Return (X, Y) of the center of cell containing provided text 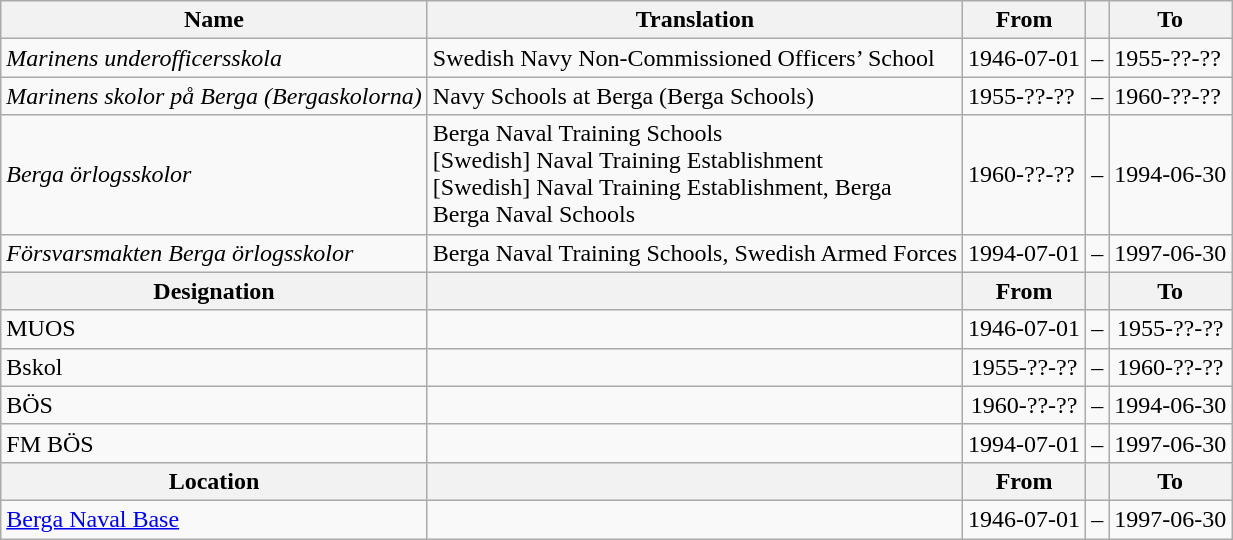
Marinens skolor på Berga (Bergaskolorna) (214, 96)
Berga Naval Training Schools[Swedish] Naval Training Establishment[Swedish] Naval Training Establishment, BergaBerga Naval Schools (694, 174)
Navy Schools at Berga (Berga Schools) (694, 96)
Designation (214, 291)
Berga Naval Training Schools, Swedish Armed Forces (694, 253)
BÖS (214, 405)
Translation (694, 20)
Bskol (214, 367)
Name (214, 20)
Berga Naval Base (214, 519)
Swedish Navy Non-Commissioned Officers’ School (694, 58)
Location (214, 481)
MUOS (214, 329)
Berga örlogsskolor (214, 174)
Försvarsmakten Berga örlogsskolor (214, 253)
Marinens underofficersskola (214, 58)
FM BÖS (214, 443)
